Identify which cell holds the provided text, then report its [X, Y] central coordinate. 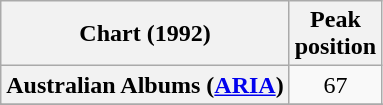
Australian Albums (ARIA) [145, 85]
67 [335, 85]
Chart (1992) [145, 34]
Peakposition [335, 34]
